Output the [x, y] coordinate of the center of the cell containing the given text.  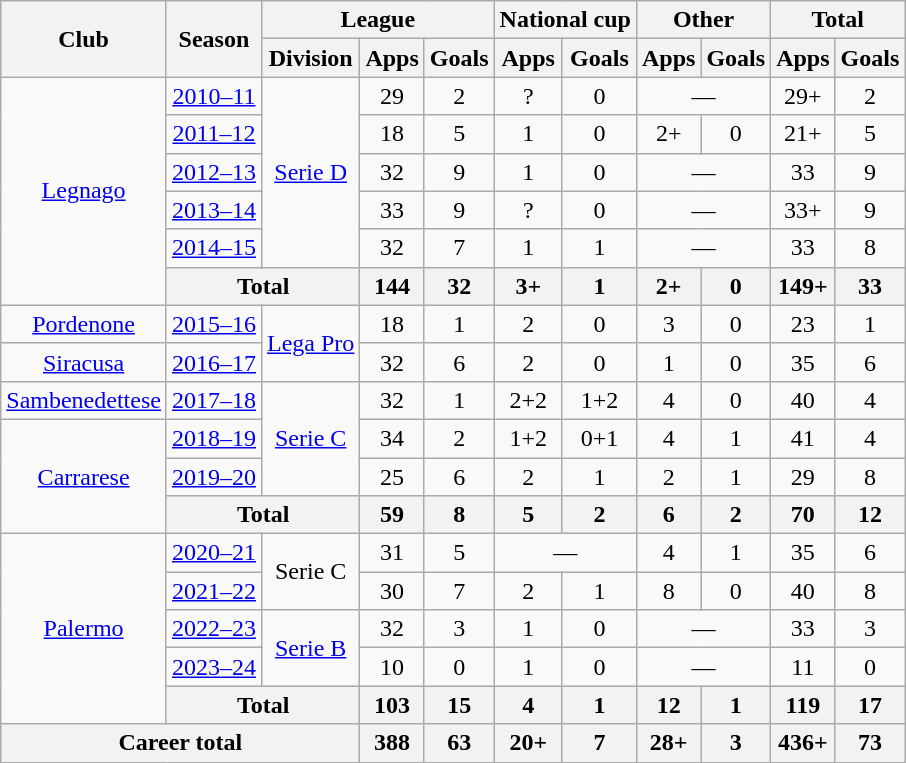
15 [459, 705]
21+ [803, 134]
17 [870, 705]
144 [392, 286]
23 [803, 324]
2+2 [528, 400]
Career total [180, 743]
149+ [803, 286]
Other [703, 20]
30 [392, 591]
National cup [565, 20]
63 [459, 743]
119 [803, 705]
103 [392, 705]
Serie D [310, 172]
Siracusa [84, 362]
34 [392, 438]
Carrarese [84, 476]
25 [392, 477]
2023–24 [214, 667]
2017–18 [214, 400]
436+ [803, 743]
2012–13 [214, 172]
Club [84, 39]
2018–19 [214, 438]
2015–16 [214, 324]
10 [392, 667]
0+1 [599, 438]
Season [214, 39]
59 [392, 515]
2010–11 [214, 96]
3+ [528, 286]
28+ [668, 743]
Serie B [310, 648]
2011–12 [214, 134]
33+ [803, 210]
Palermo [84, 629]
73 [870, 743]
11 [803, 667]
31 [392, 553]
Pordenone [84, 324]
2021–22 [214, 591]
388 [392, 743]
29+ [803, 96]
70 [803, 515]
2014–15 [214, 248]
Legnago [84, 191]
2019–20 [214, 477]
Division [310, 58]
2020–21 [214, 553]
41 [803, 438]
2022–23 [214, 629]
League [378, 20]
2013–14 [214, 210]
Sambenedettese [84, 400]
Lega Pro [310, 343]
20+ [528, 743]
2016–17 [214, 362]
